Extract the (x, y) coordinate from the center of the cell holding the provided text.  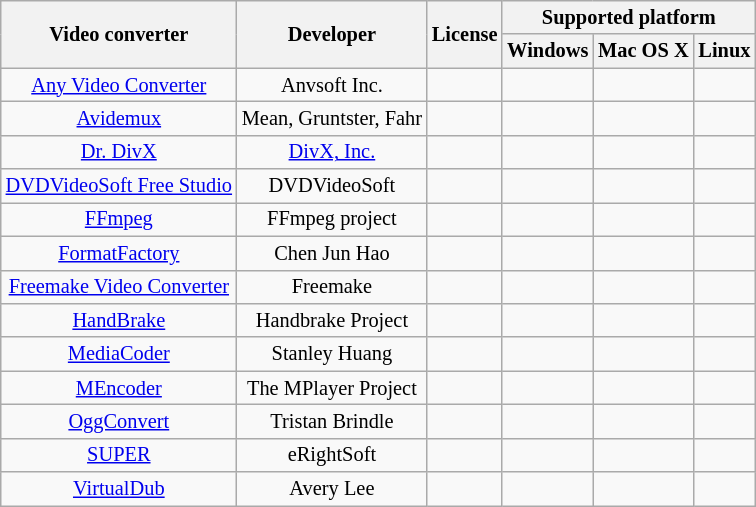
eRightSoft (332, 455)
VirtualDub (119, 489)
FFmpeg (119, 219)
Linux (724, 51)
Dr. DivX (119, 152)
Video converter (119, 34)
DivX, Inc. (332, 152)
Windows (548, 51)
Supported platform (628, 17)
Chen Jun Hao (332, 253)
Handbrake Project (332, 320)
MediaCoder (119, 354)
Freemake Video Converter (119, 287)
MEncoder (119, 388)
DVDVideoSoft Free Studio (119, 186)
FFmpeg project (332, 219)
License (464, 34)
The MPlayer Project (332, 388)
Avidemux (119, 118)
DVDVideoSoft (332, 186)
Anvsoft Inc. (332, 85)
OggConvert (119, 421)
Freemake (332, 287)
FormatFactory (119, 253)
Stanley Huang (332, 354)
Any Video Converter (119, 85)
HandBrake (119, 320)
Mac OS X (643, 51)
SUPER (119, 455)
Tristan Brindle (332, 421)
Mean, Gruntster, Fahr (332, 118)
Developer (332, 34)
Avery Lee (332, 489)
